Output the [x, y] coordinate of the center of the cell containing the given text.  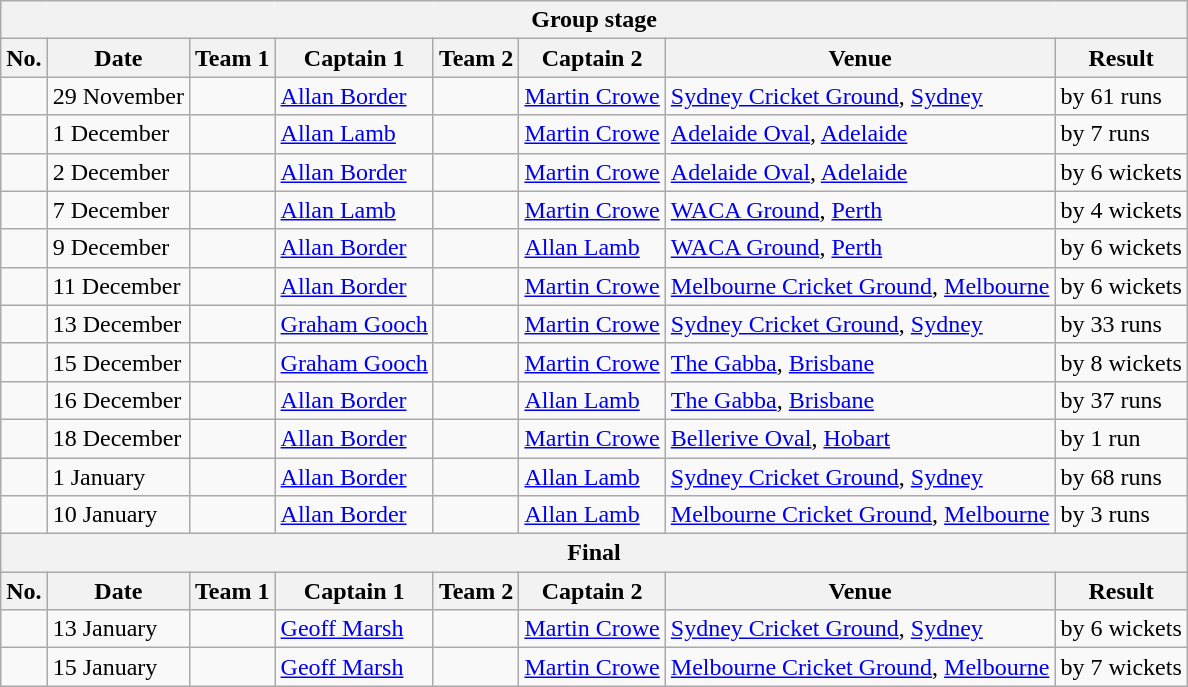
by 3 runs [1121, 515]
by 33 runs [1121, 324]
Final [594, 553]
10 January [118, 515]
by 4 wickets [1121, 210]
by 68 runs [1121, 477]
Bellerive Oval, Hobart [860, 438]
13 December [118, 324]
13 January [118, 629]
15 December [118, 362]
1 January [118, 477]
9 December [118, 248]
by 7 runs [1121, 134]
29 November [118, 96]
by 37 runs [1121, 400]
15 January [118, 667]
by 8 wickets [1121, 362]
by 7 wickets [1121, 667]
16 December [118, 400]
1 December [118, 134]
by 61 runs [1121, 96]
7 December [118, 210]
Group stage [594, 20]
2 December [118, 172]
by 1 run [1121, 438]
18 December [118, 438]
11 December [118, 286]
